Capture the cell that displays the provided text and extract its (X, Y) central coordinate. 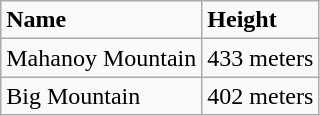
402 meters (260, 96)
Height (260, 20)
Name (102, 20)
Big Mountain (102, 96)
433 meters (260, 58)
Mahanoy Mountain (102, 58)
